Pinpoint the cell where the given text exists, returning its (x, y) midpoint coordinate. 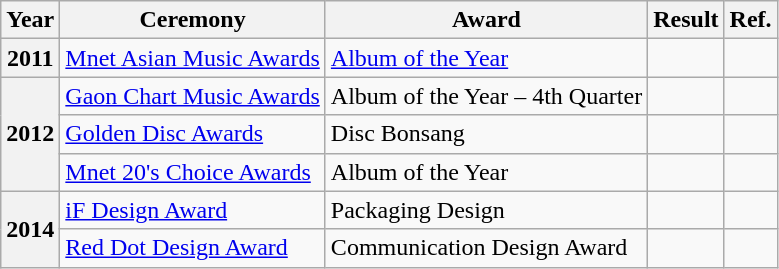
2012 (30, 134)
Award (486, 20)
Communication Design Award (486, 248)
Packaging Design (486, 210)
Gaon Chart Music Awards (193, 96)
Mnet Asian Music Awards (193, 58)
Result (686, 20)
Album of the Year – 4th Quarter (486, 96)
2014 (30, 229)
iF Design Award (193, 210)
Golden Disc Awards (193, 134)
2011 (30, 58)
Year (30, 20)
Disc Bonsang (486, 134)
Ref. (750, 20)
Ceremony (193, 20)
Mnet 20's Choice Awards (193, 172)
Red Dot Design Award (193, 248)
